Return the (X, Y) coordinate for the center point of the cell that contains the specified text.  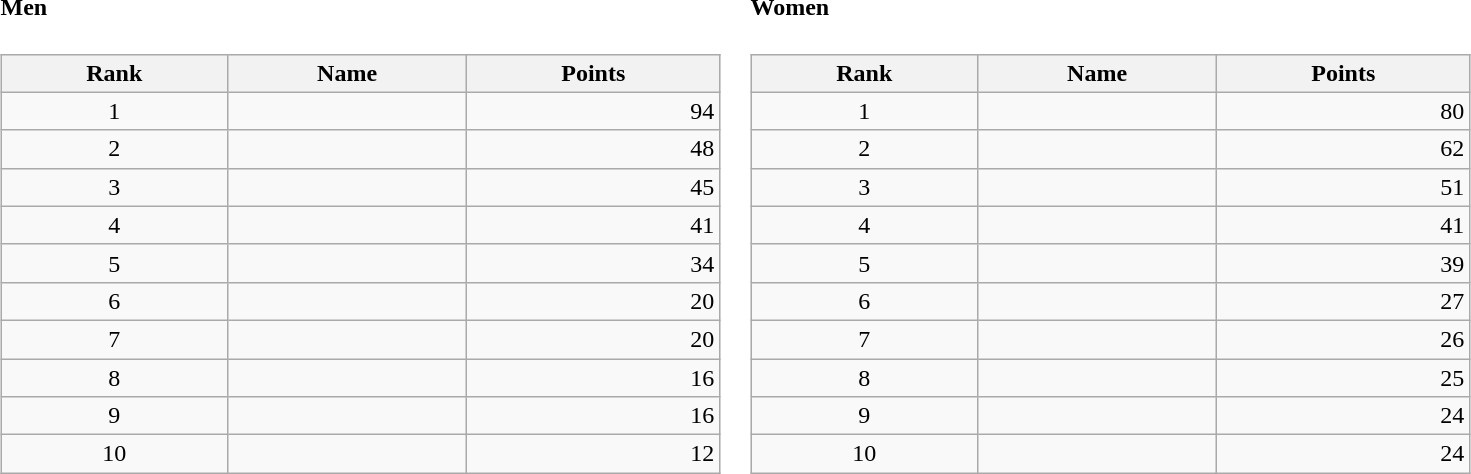
26 (1344, 339)
94 (594, 111)
45 (594, 187)
51 (1344, 187)
34 (594, 263)
80 (1344, 111)
27 (1344, 301)
25 (1344, 378)
39 (1344, 263)
48 (594, 149)
12 (594, 454)
62 (1344, 149)
